Return the (x, y) coordinate for the center point of the cell that contains the specified text.  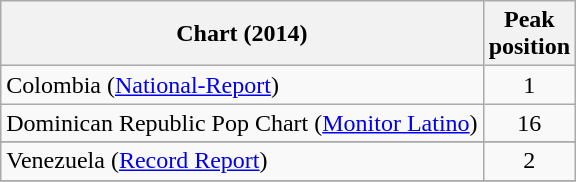
Peakposition (529, 34)
Venezuela (Record Report) (242, 161)
Colombia (National-Report) (242, 85)
2 (529, 161)
1 (529, 85)
16 (529, 123)
Chart (2014) (242, 34)
Dominican Republic Pop Chart (Monitor Latino) (242, 123)
